Return [x, y] of the center of cell containing provided text 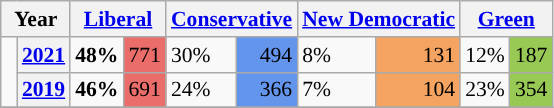
Year [36, 19]
8% [336, 55]
Conservative [232, 19]
104 [418, 90]
2021 [44, 55]
23% [485, 90]
7% [336, 90]
2019 [44, 90]
187 [532, 55]
Liberal [118, 19]
New Democratic [378, 19]
691 [144, 90]
771 [144, 55]
131 [418, 55]
494 [268, 55]
24% [202, 90]
354 [532, 90]
12% [485, 55]
Green [506, 19]
30% [202, 55]
366 [268, 90]
48% [96, 55]
46% [96, 90]
